From the cell containing the given text, extract its center point as (X, Y) coordinate. 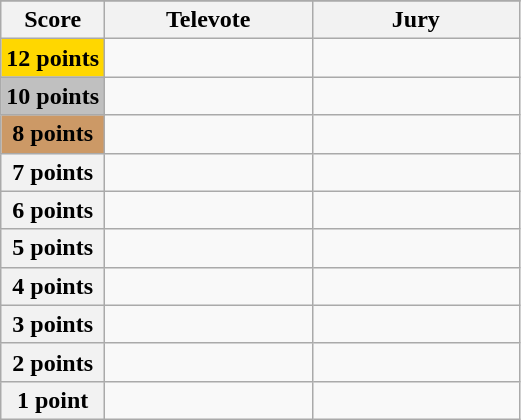
12 points (53, 58)
Televote (209, 20)
10 points (53, 96)
5 points (53, 248)
4 points (53, 286)
7 points (53, 172)
8 points (53, 134)
Score (53, 20)
2 points (53, 362)
Jury (416, 20)
1 point (53, 400)
3 points (53, 324)
6 points (53, 210)
